Pinpoint the cell where the given text exists, returning its (x, y) midpoint coordinate. 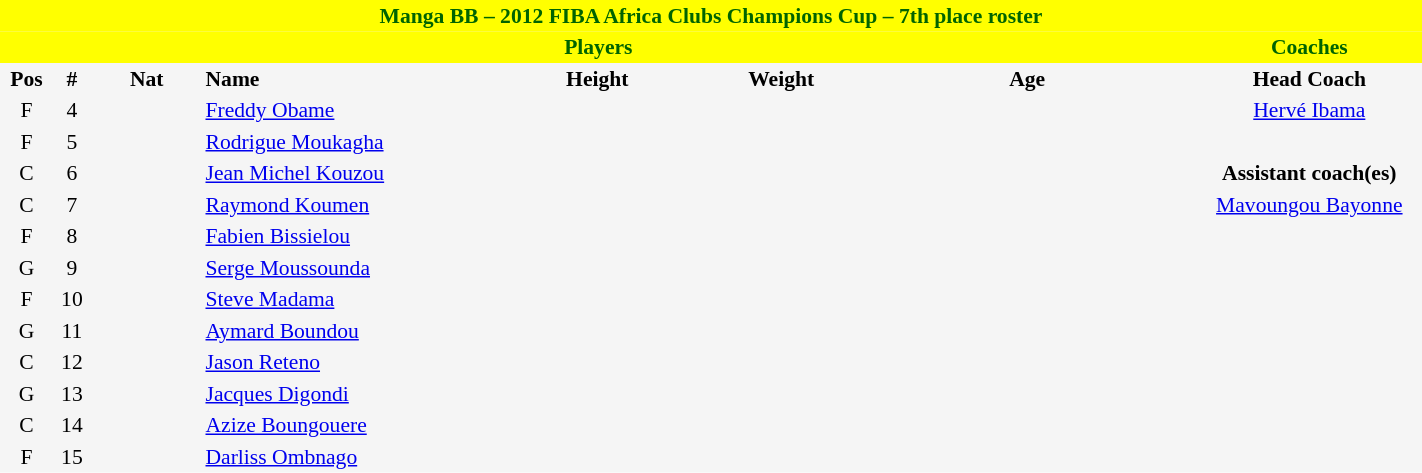
Pos (26, 79)
Weight (782, 79)
Jean Michel Kouzou (346, 174)
Height (598, 79)
Freddy Obame (346, 110)
Nat (147, 79)
Players (598, 48)
Aymard Boundou (346, 331)
Darliss Ombnago (346, 457)
Raymond Koumen (346, 205)
4 (72, 110)
Fabien Bissielou (346, 236)
Name (346, 79)
5 (72, 142)
Jacques Digondi (346, 394)
6 (72, 174)
# (72, 79)
Head Coach (1310, 79)
Rodrigue Moukagha (346, 142)
Hervé Ibama (1310, 110)
Age (1028, 79)
10 (72, 300)
15 (72, 457)
Assistant coach(es) (1310, 174)
Mavoungou Bayonne (1310, 205)
9 (72, 268)
Serge Moussounda (346, 268)
7 (72, 205)
8 (72, 236)
12 (72, 362)
Steve Madama (346, 300)
Coaches (1310, 48)
Azize Boungouere (346, 426)
13 (72, 394)
Manga BB – 2012 FIBA Africa Clubs Champions Cup – 7th place roster (711, 16)
11 (72, 331)
14 (72, 426)
Jason Reteno (346, 362)
